Capture the cell that displays the provided text and extract its [x, y] central coordinate. 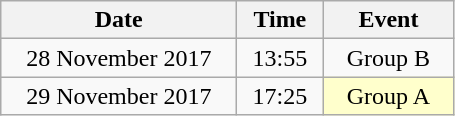
29 November 2017 [119, 96]
17:25 [280, 96]
Date [119, 20]
Group A [388, 96]
28 November 2017 [119, 58]
Group B [388, 58]
13:55 [280, 58]
Time [280, 20]
Event [388, 20]
